Output the (x, y) coordinate of the center of the cell containing the given text.  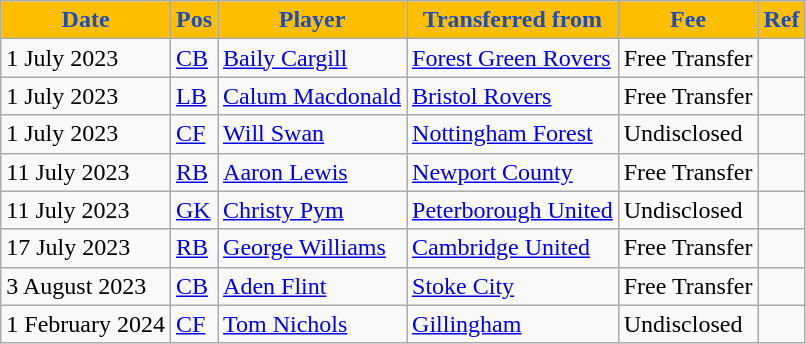
George Williams (312, 248)
LB (194, 96)
Ref (782, 20)
Aaron Lewis (312, 172)
Calum Macdonald (312, 96)
Transferred from (513, 20)
Will Swan (312, 134)
3 August 2023 (86, 286)
Gillingham (513, 324)
1 February 2024 (86, 324)
Forest Green Rovers (513, 58)
Christy Pym (312, 210)
17 July 2023 (86, 248)
Fee (688, 20)
Aden Flint (312, 286)
Cambridge United (513, 248)
Newport County (513, 172)
Peterborough United (513, 210)
Baily Cargill (312, 58)
Player (312, 20)
Date (86, 20)
Bristol Rovers (513, 96)
Stoke City (513, 286)
Pos (194, 20)
Tom Nichols (312, 324)
GK (194, 210)
Nottingham Forest (513, 134)
